From the cell containing the given text, extract its center point as [x, y] coordinate. 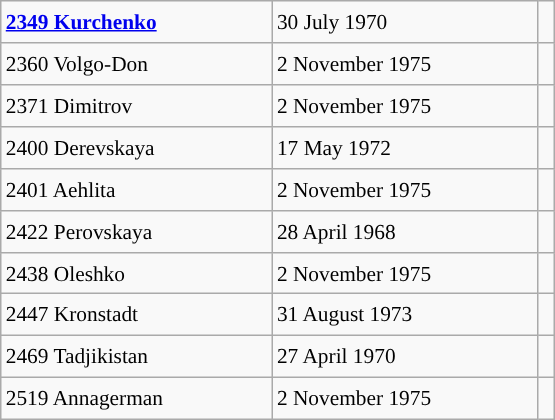
27 April 1970 [405, 357]
2438 Oleshko [136, 273]
30 July 1970 [405, 22]
28 April 1968 [405, 231]
2422 Perovskaya [136, 231]
2519 Annagerman [136, 399]
2349 Kurchenko [136, 22]
2447 Kronstadt [136, 315]
2401 Aehlita [136, 189]
2469 Tadjikistan [136, 357]
2360 Volgo-Don [136, 64]
2400 Derevskaya [136, 148]
17 May 1972 [405, 148]
2371 Dimitrov [136, 106]
31 August 1973 [405, 315]
